Extract the (x, y) coordinate from the center of the cell holding the provided text.  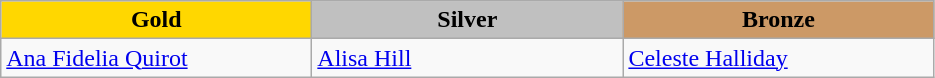
Alisa Hill (468, 58)
Bronze (778, 20)
Ana Fidelia Quirot (156, 58)
Celeste Halliday (778, 58)
Silver (468, 20)
Gold (156, 20)
